Return (X, Y) of the center of cell containing provided text 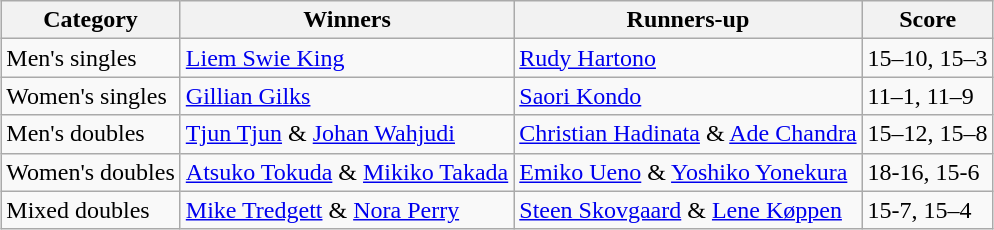
Men's doubles (90, 134)
Women's doubles (90, 172)
Emiko Ueno & Yoshiko Yonekura (688, 172)
Winners (346, 20)
Mixed doubles (90, 210)
18-16, 15-6 (928, 172)
15–12, 15–8 (928, 134)
Category (90, 20)
Runners-up (688, 20)
Men's singles (90, 58)
Mike Tredgett & Nora Perry (346, 210)
15-7, 15–4 (928, 210)
Saori Kondo (688, 96)
Steen Skovgaard & Lene Køppen (688, 210)
Liem Swie King (346, 58)
Christian Hadinata & Ade Chandra (688, 134)
Tjun Tjun & Johan Wahjudi (346, 134)
Women's singles (90, 96)
Rudy Hartono (688, 58)
15–10, 15–3 (928, 58)
11–1, 11–9 (928, 96)
Atsuko Tokuda & Mikiko Takada (346, 172)
Gillian Gilks (346, 96)
Score (928, 20)
